From the cell containing the given text, extract its center point as (X, Y) coordinate. 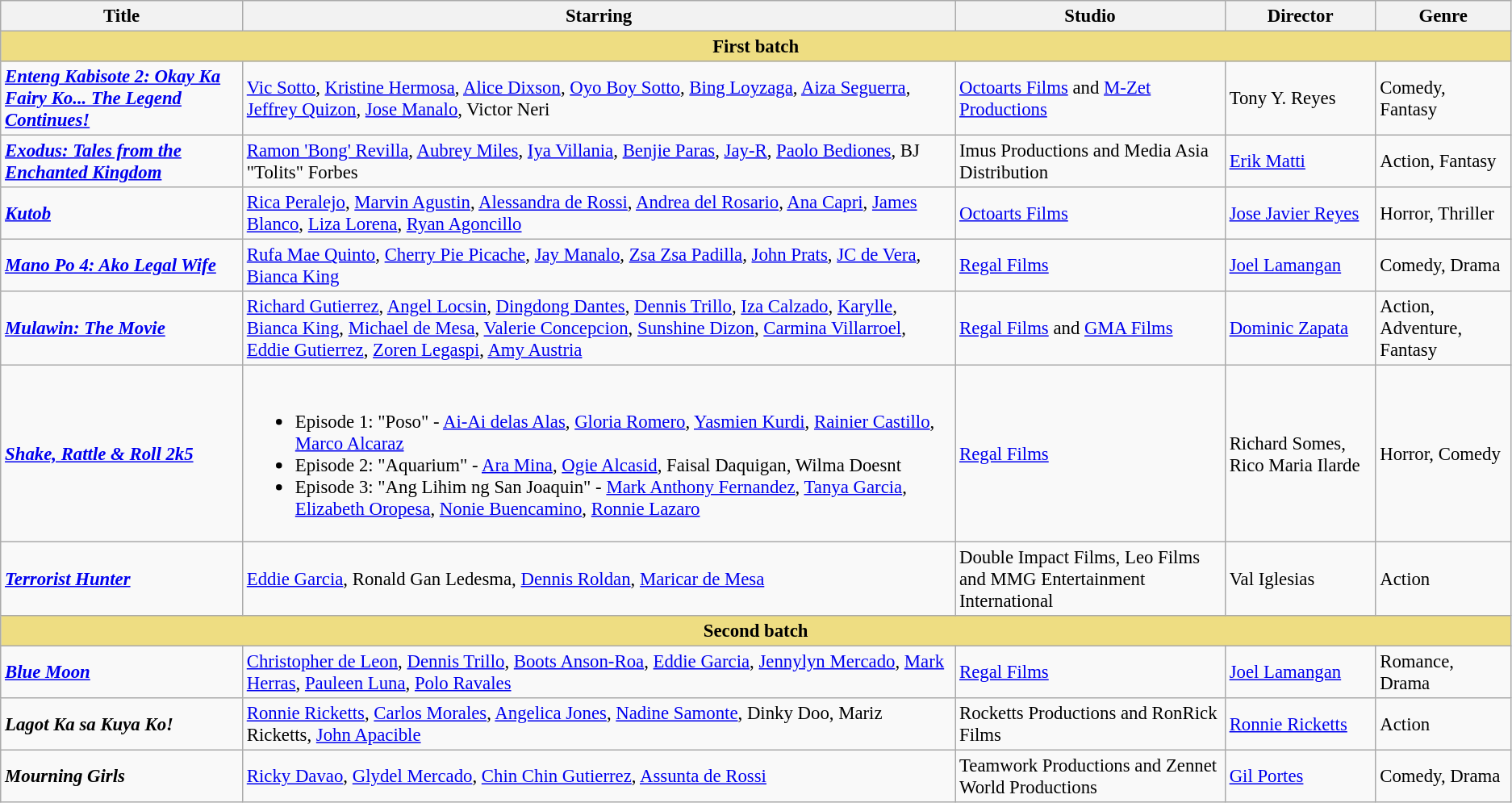
Tony Y. Reyes (1301, 98)
Rica Peralejo, Marvin Agustin, Alessandra de Rossi, Andrea del Rosario, Ana Capri, James Blanco, Liza Lorena, Ryan Agoncillo (599, 213)
Title (122, 16)
Gil Portes (1301, 776)
Ronnie Ricketts, Carlos Morales, Angelica Jones, Nadine Samonte, Dinky Doo, Mariz Ricketts, John Apacible (599, 725)
Dominic Zapata (1301, 329)
Octoarts Films (1091, 213)
Mulawin: The Movie (122, 329)
Eddie Garcia, Ronald Gan Ledesma, Dennis Roldan, Maricar de Mesa (599, 579)
Christopher de Leon, Dennis Trillo, Boots Anson-Roa, Eddie Garcia, Jennylyn Mercado, Mark Herras, Pauleen Luna, Polo Ravales (599, 671)
Rufa Mae Quinto, Cherry Pie Picache, Jay Manalo, Zsa Zsa Padilla, John Prats, JC de Vera, Bianca King (599, 266)
Blue Moon (122, 671)
Terrorist Hunter (122, 579)
Jose Javier Reyes (1301, 213)
Ramon 'Bong' Revilla, Aubrey Miles, Iya Villania, Benjie Paras, Jay-R, Paolo Bediones, BJ "Tolits" Forbes (599, 161)
Mourning Girls (122, 776)
Genre (1443, 16)
Shake, Rattle & Roll 2k5 (122, 454)
First batch (756, 47)
Starring (599, 16)
Second batch (756, 631)
Richard Somes, Rico Maria Ilarde (1301, 454)
Action, Fantasy (1443, 161)
Action, Adventure, Fantasy (1443, 329)
Erik Matti (1301, 161)
Director (1301, 16)
Vic Sotto, Kristine Hermosa, Alice Dixson, Oyo Boy Sotto, Bing Loyzaga, Aiza Seguerra, Jeffrey Quizon, Jose Manalo, Victor Neri (599, 98)
Kutob (122, 213)
Imus Productions and Media Asia Distribution (1091, 161)
Val Iglesias (1301, 579)
Horror, Comedy (1443, 454)
Lagot Ka sa Kuya Ko! (122, 725)
Ronnie Ricketts (1301, 725)
Romance, Drama (1443, 671)
Ricky Davao, Glydel Mercado, Chin Chin Gutierrez, Assunta de Rossi (599, 776)
Double Impact Films, Leo Films and MMG Entertainment International (1091, 579)
Regal Films and GMA Films (1091, 329)
Horror, Thriller (1443, 213)
Rocketts Productions and RonRick Films (1091, 725)
Mano Po 4: Ako Legal Wife (122, 266)
Enteng Kabisote 2: Okay Ka Fairy Ko... The Legend Continues! (122, 98)
Exodus: Tales from the Enchanted Kingdom (122, 161)
Octoarts Films and M-Zet Productions (1091, 98)
Teamwork Productions and Zennet World Productions (1091, 776)
Studio (1091, 16)
Comedy, Fantasy (1443, 98)
